Capture the cell that displays the provided text and extract its [X, Y] central coordinate. 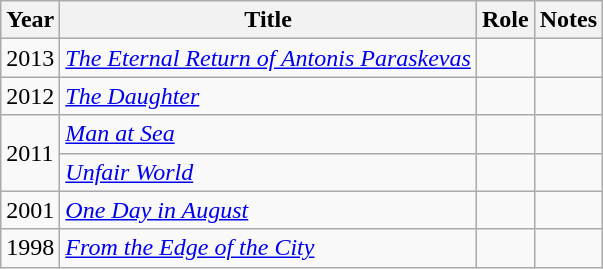
The Daughter [268, 96]
2011 [30, 153]
Notes [568, 20]
Unfair World [268, 172]
2012 [30, 96]
2013 [30, 58]
Year [30, 20]
2001 [30, 210]
Man at Sea [268, 134]
From the Edge of the City [268, 248]
One Day in August [268, 210]
Role [505, 20]
Title [268, 20]
The Eternal Return of Antonis Paraskevas [268, 58]
1998 [30, 248]
